Identify which cell holds the provided text, then report its (X, Y) central coordinate. 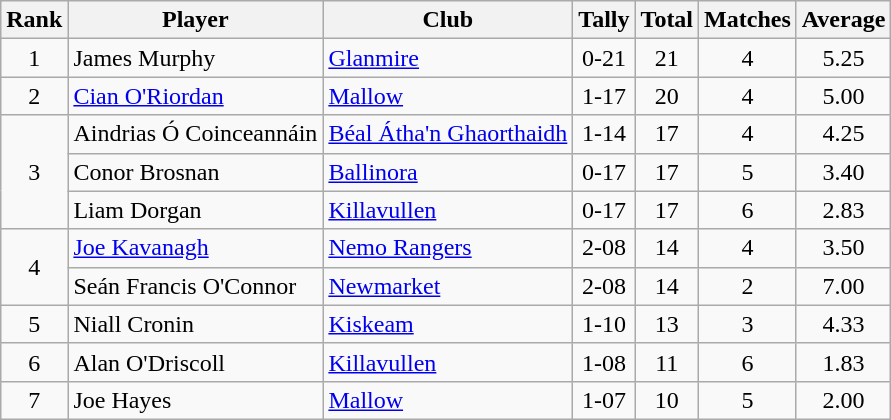
Joe Kavanagh (196, 248)
Nemo Rangers (448, 248)
21 (667, 58)
13 (667, 324)
0-21 (604, 58)
Player (196, 20)
5.00 (844, 96)
1-14 (604, 134)
Liam Dorgan (196, 210)
Glanmire (448, 58)
1-08 (604, 362)
7 (34, 400)
Ballinora (448, 172)
Tally (604, 20)
Rank (34, 20)
3.50 (844, 248)
James Murphy (196, 58)
7.00 (844, 286)
1-07 (604, 400)
Newmarket (448, 286)
5.25 (844, 58)
2.83 (844, 210)
Average (844, 20)
Aindrias Ó Coinceannáin (196, 134)
Joe Hayes (196, 400)
Total (667, 20)
1.83 (844, 362)
1-10 (604, 324)
Conor Brosnan (196, 172)
Niall Cronin (196, 324)
Alan O'Driscoll (196, 362)
1-17 (604, 96)
10 (667, 400)
20 (667, 96)
Club (448, 20)
3.40 (844, 172)
4.25 (844, 134)
Matches (748, 20)
2.00 (844, 400)
Kiskeam (448, 324)
Seán Francis O'Connor (196, 286)
4.33 (844, 324)
Cian O'Riordan (196, 96)
11 (667, 362)
Béal Átha'n Ghaorthaidh (448, 134)
1 (34, 58)
